Locate the cell with the specified text and output its (X, Y) center coordinate. 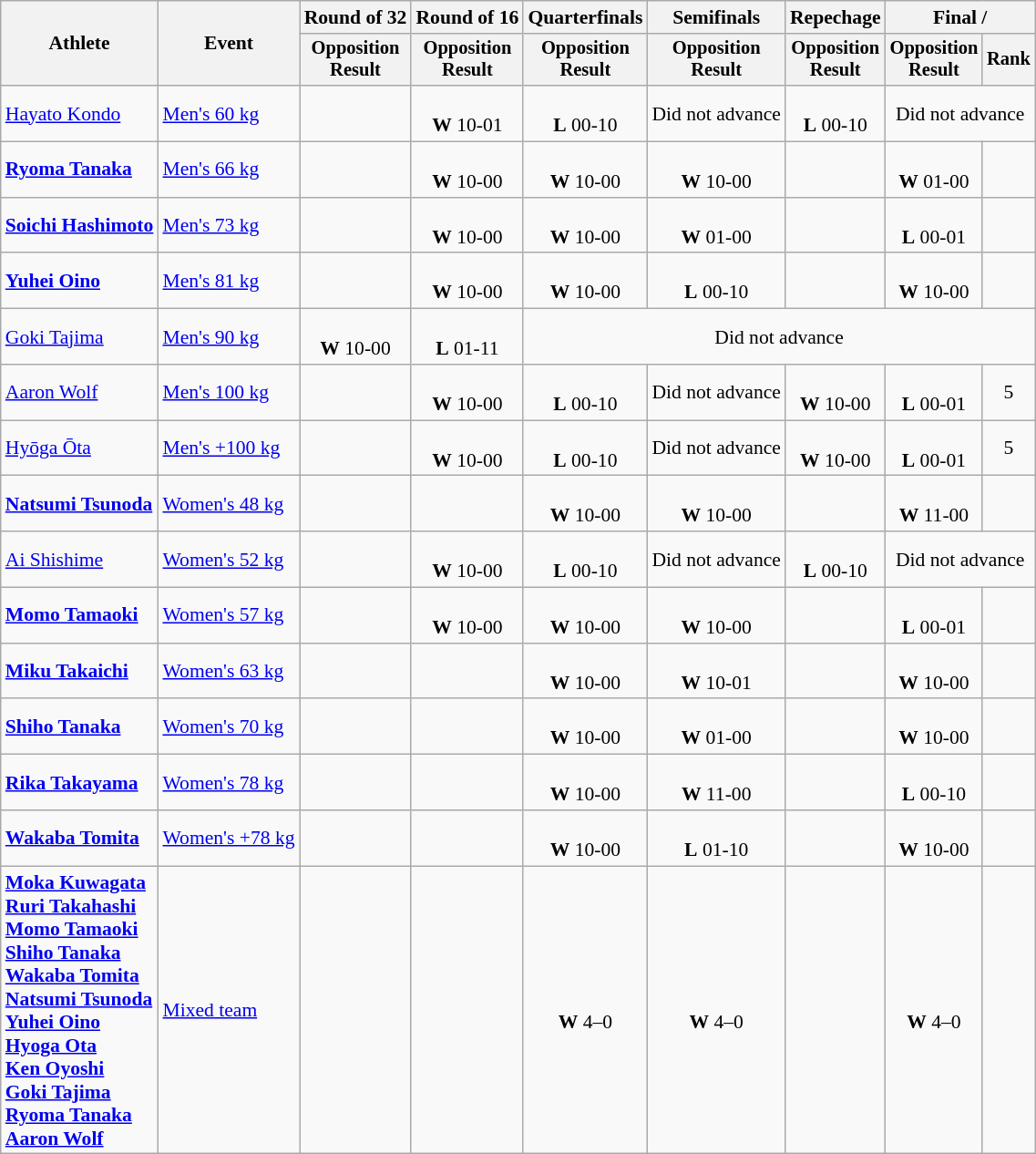
Aaron Wolf (80, 392)
Women's 57 kg (228, 616)
Men's 90 kg (228, 337)
Hayato Kondo (80, 113)
Men's 73 kg (228, 226)
Mixed team (228, 1010)
Women's +78 kg (228, 839)
Yuhei Oino (80, 281)
Ryoma Tanaka (80, 170)
Final / (960, 17)
Semifinals (716, 17)
L 01-11 (467, 337)
Event (228, 44)
Women's 78 kg (228, 782)
Moka KuwagataRuri TakahashiMomo TamaokiShiho TanakaWakaba TomitaNatsumi TsunodaYuhei OinoHyoga OtaKen OyoshiGoki TajimaRyoma TanakaAaron Wolf (80, 1010)
Men's 60 kg (228, 113)
Momo Tamaoki (80, 616)
Soichi Hashimoto (80, 226)
Round of 16 (467, 17)
Hyōga Ōta (80, 448)
Men's 100 kg (228, 392)
Natsumi Tsunoda (80, 503)
Wakaba Tomita (80, 839)
Shiho Tanaka (80, 727)
Repechage (836, 17)
Women's 52 kg (228, 560)
Goki Tajima (80, 337)
Quarterfinals (585, 17)
Women's 70 kg (228, 727)
L 01-10 (716, 839)
Round of 32 (355, 17)
Miku Takaichi (80, 671)
Men's 66 kg (228, 170)
Men's 81 kg (228, 281)
Men's +100 kg (228, 448)
Rank (1009, 60)
Women's 63 kg (228, 671)
Ai Shishime (80, 560)
Rika Takayama (80, 782)
Athlete (80, 44)
Women's 48 kg (228, 503)
